Find where the given text appears and provide that cell's center as [x, y] coordinate. 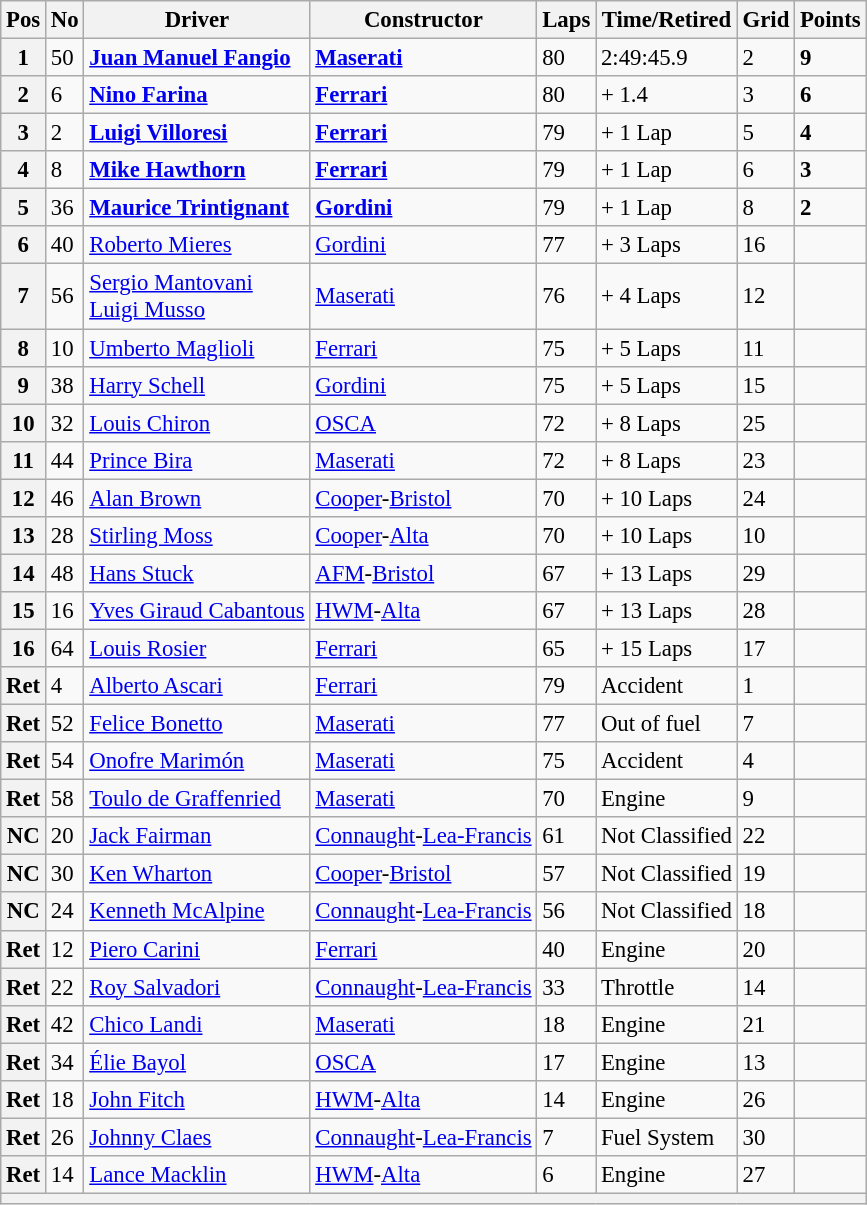
Nino Farina [197, 95]
46 [65, 498]
Umberto Maglioli [197, 348]
42 [65, 1024]
Toulo de Graffenried [197, 799]
50 [65, 58]
Luigi Villoresi [197, 133]
Prince Bira [197, 460]
52 [65, 724]
AFM-Bristol [424, 573]
Points [830, 20]
Ken Wharton [197, 874]
Onofre Marimón [197, 761]
38 [65, 385]
Felice Bonetto [197, 724]
Élie Bayol [197, 1062]
33 [566, 987]
Yves Giraud Cabantous [197, 611]
Roy Salvadori [197, 987]
Driver [197, 20]
64 [65, 648]
Time/Retired [667, 20]
+ 4 Laps [667, 296]
Constructor [424, 20]
2:49:45.9 [667, 58]
No [65, 20]
Louis Rosier [197, 648]
Harry Schell [197, 385]
Fuel System [667, 1137]
48 [65, 573]
65 [566, 648]
57 [566, 874]
76 [566, 296]
27 [766, 1175]
Juan Manuel Fangio [197, 58]
21 [766, 1024]
Louis Chiron [197, 423]
Sergio Mantovani Luigi Musso [197, 296]
Pos [24, 20]
Mike Hawthorn [197, 170]
61 [566, 836]
Grid [766, 20]
58 [65, 799]
Johnny Claes [197, 1137]
Stirling Moss [197, 536]
Chico Landi [197, 1024]
29 [766, 573]
Throttle [667, 987]
54 [65, 761]
Laps [566, 20]
Roberto Mieres [197, 245]
+ 15 Laps [667, 648]
Hans Stuck [197, 573]
Maurice Trintignant [197, 208]
Kenneth McAlpine [197, 912]
Cooper-Alta [424, 536]
Jack Fairman [197, 836]
Alberto Ascari [197, 686]
32 [65, 423]
36 [65, 208]
John Fitch [197, 1100]
44 [65, 460]
23 [766, 460]
Alan Brown [197, 498]
+ 3 Laps [667, 245]
25 [766, 423]
34 [65, 1062]
Piero Carini [197, 949]
19 [766, 874]
+ 1.4 [667, 95]
Out of fuel [667, 724]
Lance Macklin [197, 1175]
